From the cell containing the given text, extract its center point as [X, Y] coordinate. 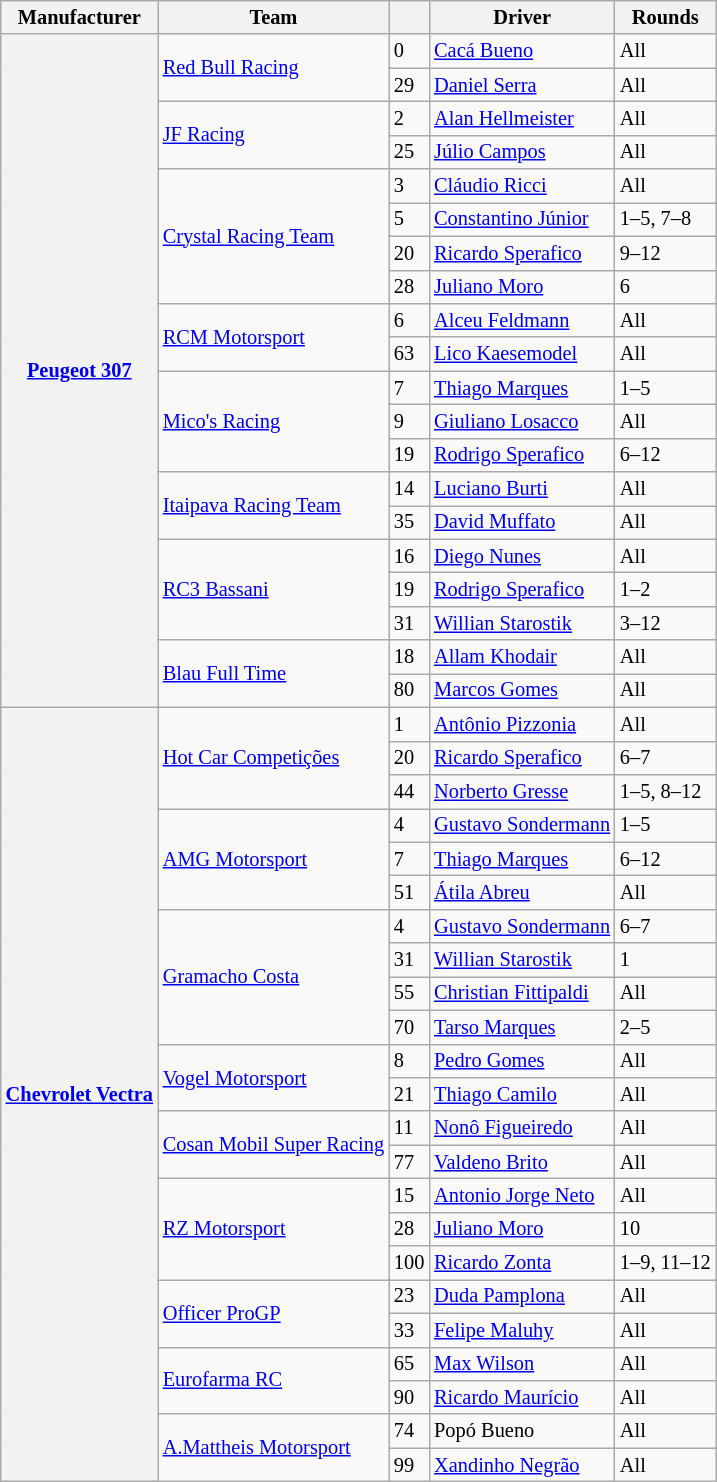
Duda Pamplona [522, 1296]
77 [409, 1162]
Nonô Figueiredo [522, 1128]
Norberto Gresse [522, 791]
51 [409, 892]
Hot Car Competições [274, 758]
Marcos Gomes [522, 690]
Christian Fittipaldi [522, 993]
80 [409, 690]
Alceu Feldmann [522, 320]
Crystal Racing Team [274, 236]
Mico's Racing [274, 422]
Ricardo Zonta [522, 1263]
Driver [522, 17]
90 [409, 1397]
Diego Nunes [522, 556]
29 [409, 85]
Xandinho Negrão [522, 1465]
Ricardo Maurício [522, 1397]
33 [409, 1330]
15 [409, 1195]
Rounds [666, 17]
David Muffato [522, 522]
10 [666, 1229]
Luciano Burti [522, 489]
Cacá Bueno [522, 51]
Allam Khodair [522, 657]
Júlio Campos [522, 152]
Manufacturer [80, 17]
3–12 [666, 623]
Antonio Jorge Neto [522, 1195]
Alan Hellmeister [522, 118]
8 [409, 1061]
RCM Motorsport [274, 336]
Lico Kaesemodel [522, 354]
35 [409, 522]
Felipe Maluhy [522, 1330]
Popó Bueno [522, 1431]
14 [409, 489]
21 [409, 1094]
Max Wilson [522, 1364]
Thiago Camilo [522, 1094]
16 [409, 556]
Blau Full Time [274, 674]
Constantino Júnior [522, 219]
A.Mattheis Motorsport [274, 1448]
9–12 [666, 253]
44 [409, 791]
AMG Motorsport [274, 858]
2–5 [666, 1027]
1–5, 8–12 [666, 791]
Officer ProGP [274, 1312]
Peugeot 307 [80, 370]
Daniel Serra [522, 85]
3 [409, 186]
70 [409, 1027]
Red Bull Racing [274, 68]
RZ Motorsport [274, 1228]
11 [409, 1128]
99 [409, 1465]
RC3 Bassani [274, 590]
65 [409, 1364]
9 [409, 421]
2 [409, 118]
1–5, 7–8 [666, 219]
Cláudio Ricci [522, 186]
74 [409, 1431]
Valdeno Brito [522, 1162]
100 [409, 1263]
Tarso Marques [522, 1027]
Eurofarma RC [274, 1380]
Team [274, 17]
Chevrolet Vectra [80, 1094]
Giuliano Losacco [522, 421]
Átila Abreu [522, 892]
Vogel Motorsport [274, 1078]
25 [409, 152]
1–2 [666, 589]
Antônio Pizzonia [522, 724]
1–9, 11–12 [666, 1263]
Gramacho Costa [274, 976]
63 [409, 354]
18 [409, 657]
55 [409, 993]
Itaipava Racing Team [274, 506]
0 [409, 51]
23 [409, 1296]
Cosan Mobil Super Racing [274, 1144]
Pedro Gomes [522, 1061]
JF Racing [274, 134]
5 [409, 219]
